Return (x, y) of the center of cell containing provided text 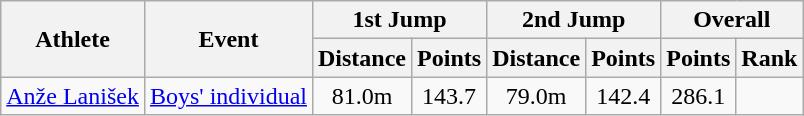
Boys' individual (228, 96)
2nd Jump (574, 20)
286.1 (698, 96)
Athlete (73, 39)
1st Jump (399, 20)
Rank (770, 58)
Overall (732, 20)
143.7 (450, 96)
Anže Lanišek (73, 96)
79.0m (536, 96)
Event (228, 39)
142.4 (624, 96)
81.0m (362, 96)
